Detect which cell encompasses the target text, then output its (x, y) center coordinate. 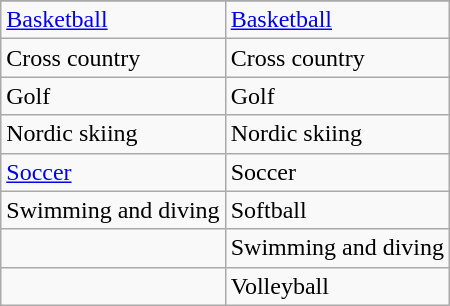
Volleyball (337, 286)
Softball (337, 210)
